For the text-containing cell, return its midpoint in [X, Y] coordinate format. 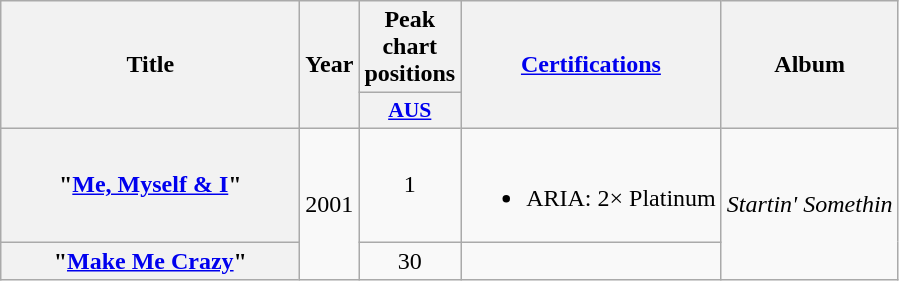
2001 [330, 204]
"Me, Myself & I" [150, 184]
Certifications [592, 65]
Peak chart positions [410, 47]
Album [810, 65]
1 [410, 184]
"Make Me Crazy" [150, 261]
30 [410, 261]
ARIA: 2× Platinum [592, 184]
Year [330, 65]
AUS [410, 111]
Startin' Somethin [810, 204]
Title [150, 65]
